Determine the (X, Y) coordinate at the center of the cell enclosing the given text.  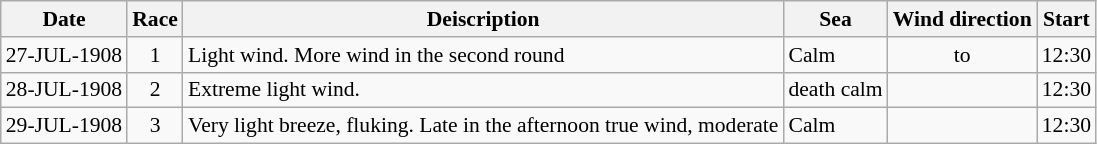
Wind direction (962, 19)
Date (64, 19)
Light wind. More wind in the second round (484, 55)
to (962, 55)
27-JUL-1908 (64, 55)
Sea (835, 19)
Race (155, 19)
Deiscription (484, 19)
Very light breeze, fluking. Late in the afternoon true wind, moderate (484, 126)
death calm (835, 90)
29-JUL-1908 (64, 126)
Extreme light wind. (484, 90)
3 (155, 126)
1 (155, 55)
28-JUL-1908 (64, 90)
2 (155, 90)
Start (1066, 19)
